Return (X, Y) of the center of cell containing provided text 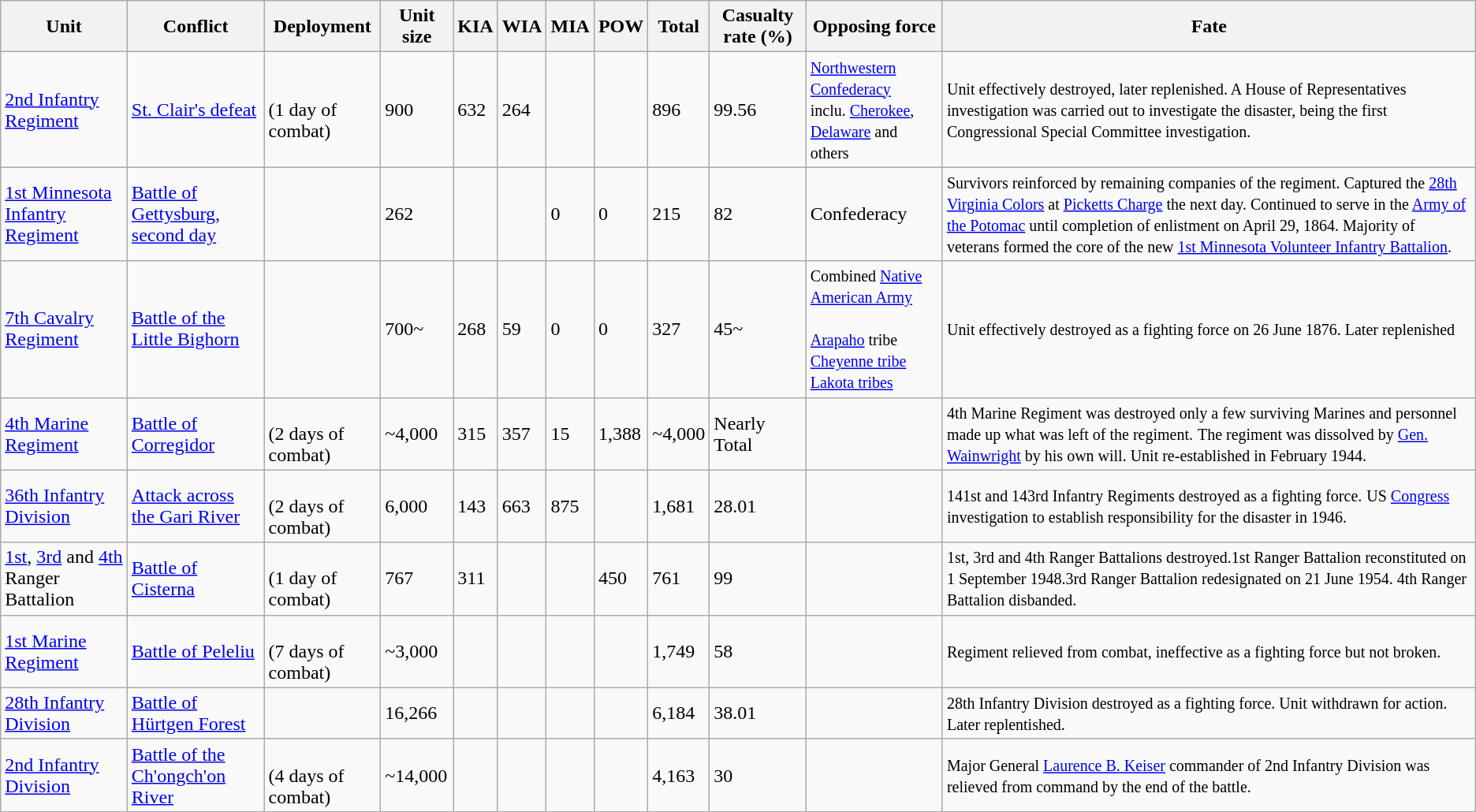
1,749 (679, 651)
Nearly Total (758, 434)
28th Infantry Division destroyed as a fighting force. Unit withdrawn for action. Later replentished. (1209, 713)
357 (522, 434)
450 (621, 579)
45~ (758, 330)
Battle of Corregidor (196, 434)
896 (679, 110)
Major General Laurence B. Keiser commander of 2nd Infantry Division was relieved from command by the end of the battle. (1209, 775)
~14,000 (417, 775)
1st Marine Regiment (65, 651)
Fate (1209, 27)
141st and 143rd Infantry Regiments destroyed as a fighting force. US Congress investigation to establish responsibility for the disaster in 1946. (1209, 506)
Casualty rate (%) (758, 27)
Deployment (322, 27)
58 (758, 651)
(4 days of combat) (322, 775)
4th Marine Regiment (65, 434)
Battle of Gettysburg, second day (196, 214)
Battle of Hürtgen Forest (196, 713)
268 (475, 330)
Battle of Cisterna (196, 579)
Unit (65, 27)
Total (679, 27)
700~ (417, 330)
900 (417, 110)
99.56 (758, 110)
St. Clair's defeat (196, 110)
663 (522, 506)
Confederacy (874, 214)
Unit effectively destroyed as a fighting force on 26 June 1876. Later replenished (1209, 330)
Northwestern Confederacy inclu. Cherokee, Delaware and others (874, 110)
215 (679, 214)
99 (758, 579)
38.01 (758, 713)
2nd Infantry Division (65, 775)
Battle of the Ch'ongch'on River (196, 775)
30 (758, 775)
28.01 (758, 506)
143 (475, 506)
28th Infantry Division (65, 713)
82 (758, 214)
4,163 (679, 775)
1st Minnesota Infantry Regiment (65, 214)
KIA (475, 27)
Unit size (417, 27)
Regiment relieved from combat, ineffective as a fighting force but not broken. (1209, 651)
~3,000 (417, 651)
767 (417, 579)
875 (570, 506)
1st, 3rd and 4th Ranger Battalion (65, 579)
Battle of Peleliu (196, 651)
(7 days of combat) (322, 651)
Battle of the Little Bighorn (196, 330)
MIA (570, 27)
Combined Native American Army Arapaho tribe Cheyenne tribe Lakota tribes (874, 330)
Conflict (196, 27)
16,266 (417, 713)
327 (679, 330)
311 (475, 579)
262 (417, 214)
59 (522, 330)
1,681 (679, 506)
264 (522, 110)
7th Cavalry Regiment (65, 330)
Attack across the Gari River (196, 506)
632 (475, 110)
315 (475, 434)
6,000 (417, 506)
15 (570, 434)
761 (679, 579)
1,388 (621, 434)
POW (621, 27)
36th Infantry Division (65, 506)
WIA (522, 27)
6,184 (679, 713)
2nd Infantry Regiment (65, 110)
Opposing force (874, 27)
